Locate the cell with the specified text and output its (x, y) center coordinate. 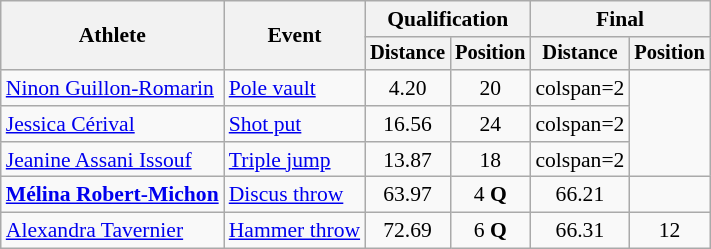
Jessica Cérival (112, 124)
20 (490, 88)
Triple jump (294, 160)
66.21 (580, 195)
Hammer throw (294, 231)
66.31 (580, 231)
12 (669, 231)
16.56 (408, 124)
Event (294, 36)
13.87 (408, 160)
Ninon Guillon-Romarin (112, 88)
Shot put (294, 124)
Athlete (112, 36)
72.69 (408, 231)
Alexandra Tavernier (112, 231)
Jeanine Assani Issouf (112, 160)
Qualification (448, 19)
24 (490, 124)
4.20 (408, 88)
Pole vault (294, 88)
Discus throw (294, 195)
Final (620, 19)
4 Q (490, 195)
6 Q (490, 231)
Mélina Robert-Michon (112, 195)
63.97 (408, 195)
18 (490, 160)
